Capture the cell that displays the provided text and extract its [X, Y] central coordinate. 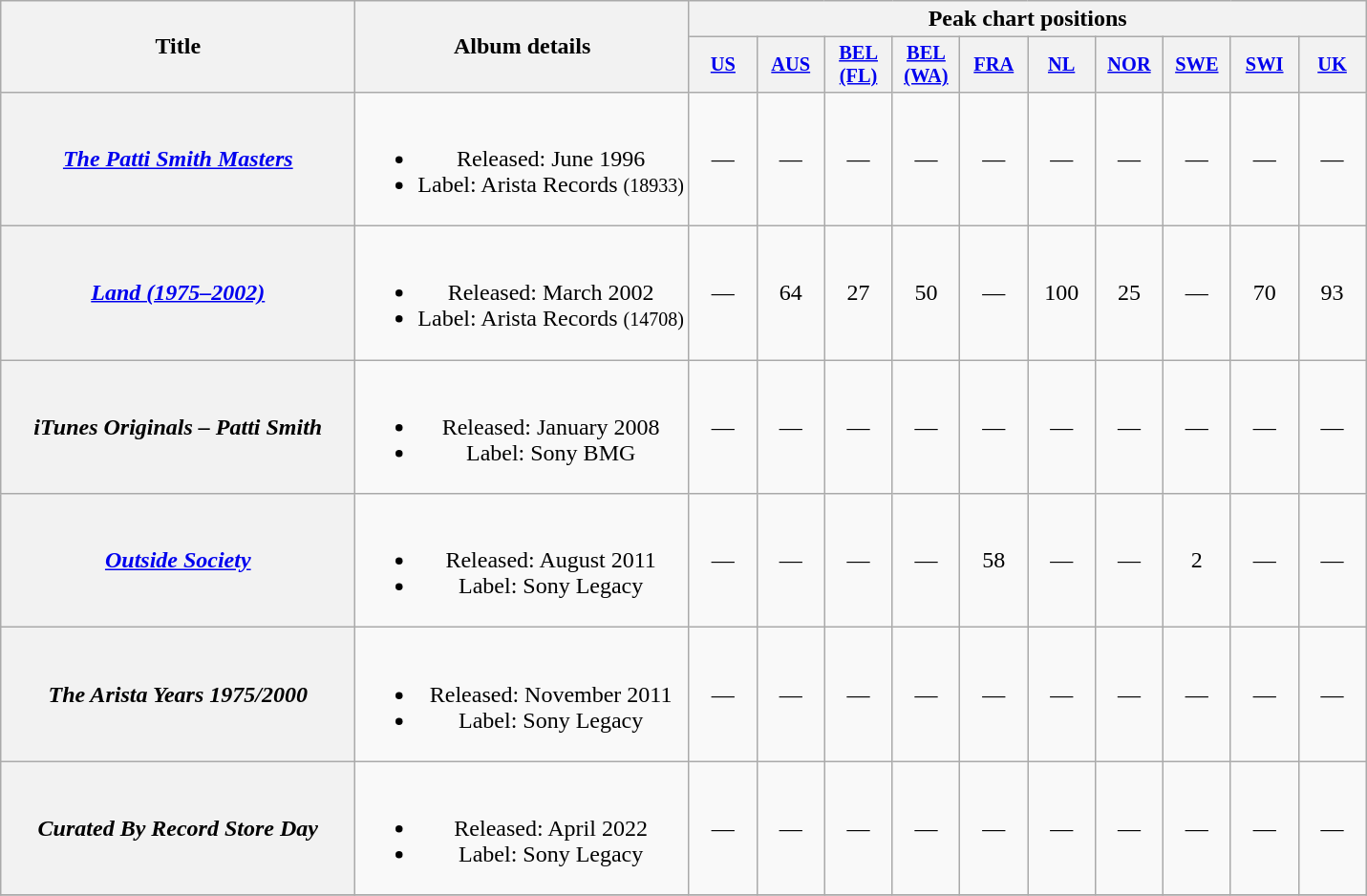
58 [993, 561]
Released: August 2011Label: Sony Legacy [523, 561]
Released: November 2011Label: Sony Legacy [523, 694]
Released: June 1996Label: Arista Records (18933) [523, 159]
UK [1332, 65]
FRA [993, 65]
The Patti Smith Masters [178, 159]
iTunes Originals – Patti Smith [178, 427]
BEL(WA) [927, 65]
Curated By Record Store Day [178, 828]
Released: April 2022Label: Sony Legacy [523, 828]
AUS [791, 65]
Outside Society [178, 561]
NL [1062, 65]
64 [791, 293]
Title [178, 47]
27 [858, 293]
SWE [1196, 65]
25 [1129, 293]
93 [1332, 293]
50 [927, 293]
The Arista Years 1975/2000 [178, 694]
Released: January 2008Label: Sony BMG [523, 427]
100 [1062, 293]
Released: March 2002Label: Arista Records (14708) [523, 293]
70 [1265, 293]
NOR [1129, 65]
2 [1196, 561]
US [722, 65]
SWI [1265, 65]
BEL(FL) [858, 65]
Land (1975–2002) [178, 293]
Peak chart positions [1028, 19]
Album details [523, 47]
